Find where the given text appears and provide that cell's center as [X, Y] coordinate. 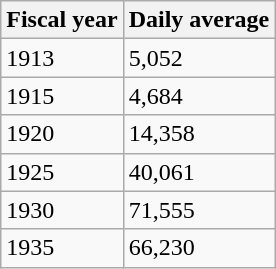
14,358 [199, 134]
1920 [62, 134]
4,684 [199, 96]
66,230 [199, 248]
1913 [62, 58]
1925 [62, 172]
Fiscal year [62, 20]
Daily average [199, 20]
1935 [62, 248]
1930 [62, 210]
40,061 [199, 172]
5,052 [199, 58]
1915 [62, 96]
71,555 [199, 210]
